Identify which cell holds the provided text, then report its [X, Y] central coordinate. 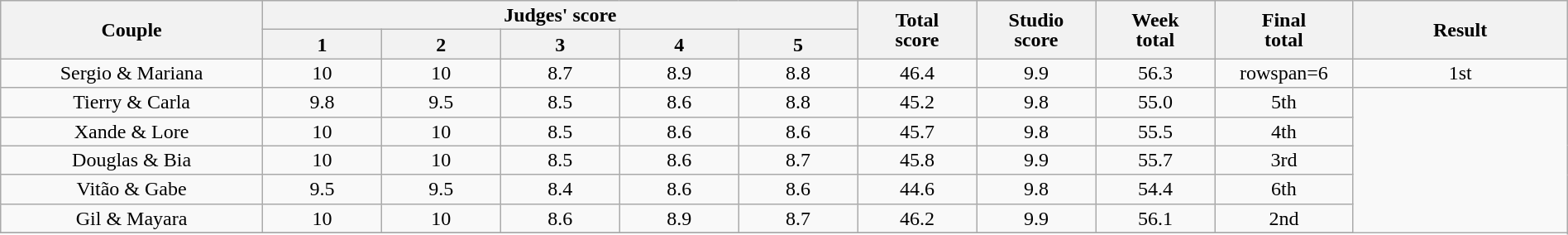
Judges' score [560, 15]
4 [679, 45]
55.7 [1155, 161]
5 [798, 45]
45.8 [917, 161]
Tierry & Carla [132, 103]
Finaltotal [1284, 30]
5th [1284, 103]
Douglas & Bia [132, 161]
1 [322, 45]
56.3 [1155, 73]
2 [441, 45]
3 [560, 45]
3rd [1284, 161]
Couple [132, 30]
1st [1460, 73]
6th [1284, 189]
Totalscore [917, 30]
2nd [1284, 218]
46.2 [917, 218]
Studioscore [1036, 30]
Gil & Mayara [132, 218]
Sergio & Mariana [132, 73]
45.7 [917, 131]
45.2 [917, 103]
Xande & Lore [132, 131]
55.5 [1155, 131]
55.0 [1155, 103]
54.4 [1155, 189]
Vitão & Gabe [132, 189]
46.4 [917, 73]
56.1 [1155, 218]
Result [1460, 30]
4th [1284, 131]
8.4 [560, 189]
rowspan=6 [1284, 73]
44.6 [917, 189]
Weektotal [1155, 30]
